Return the [X, Y] coordinate for the center point of the cell that contains the specified text.  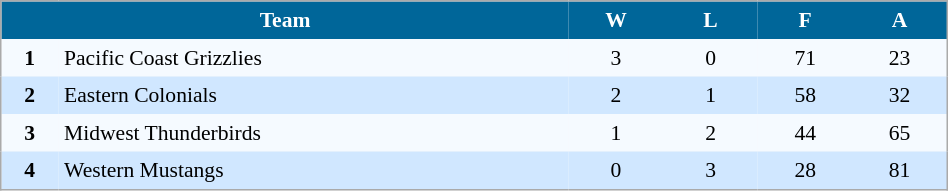
81 [900, 171]
Pacific Coast Grizzlies [314, 58]
Team [285, 20]
58 [806, 95]
Midwest Thunderbirds [314, 133]
A [900, 20]
44 [806, 133]
Eastern Colonials [314, 95]
65 [900, 133]
28 [806, 171]
32 [900, 95]
F [806, 20]
4 [30, 171]
L [710, 20]
71 [806, 58]
23 [900, 58]
Western Mustangs [314, 171]
W [616, 20]
